Provide the (x, y) coordinate of the cell's center where the given text is located.  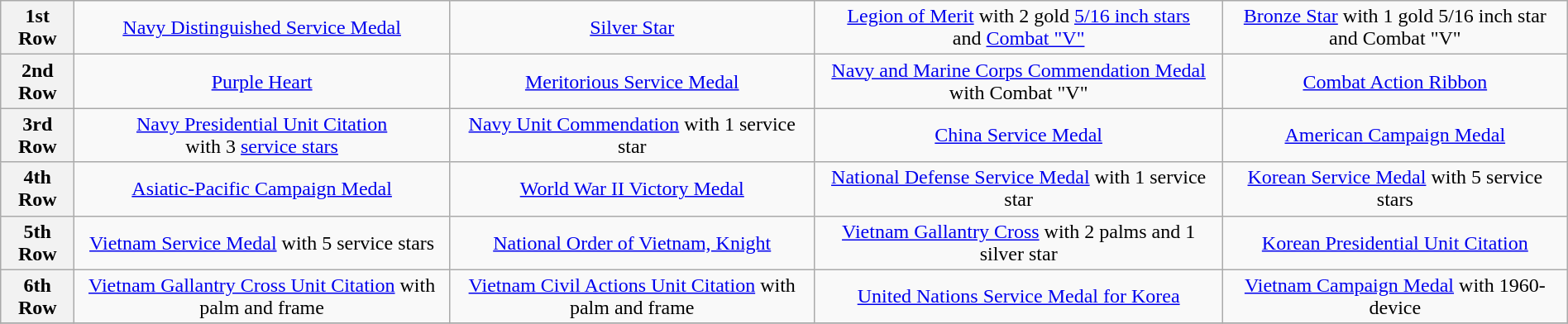
Navy Distinguished Service Medal (262, 28)
National Defense Service Medal with 1 service star (1019, 188)
Vietnam Service Medal with 5 service stars (262, 243)
Bronze Star with 1 gold 5/16 inch star and Combat "V" (1394, 28)
1st Row (38, 28)
Combat Action Ribbon (1394, 81)
Purple Heart (262, 81)
4th Row (38, 188)
Asiatic-Pacific Campaign Medal (262, 188)
United Nations Service Medal for Korea (1019, 296)
Legion of Merit with 2 gold 5/16 inch stars and Combat "V" (1019, 28)
Navy Presidential Unit Citation with 3 service stars (262, 136)
Vietnam Gallantry Cross Unit Citation with palm and frame (262, 296)
Korean Presidential Unit Citation (1394, 243)
Vietnam Civil Actions Unit Citation with palm and frame (632, 296)
Navy Unit Commendation with 1 service star (632, 136)
China Service Medal (1019, 136)
Navy and Marine Corps Commendation Medal with Combat "V" (1019, 81)
Vietnam Campaign Medal with 1960- device (1394, 296)
5th Row (38, 243)
Korean Service Medal with 5 service stars (1394, 188)
World War II Victory Medal (632, 188)
Meritorious Service Medal (632, 81)
Vietnam Gallantry Cross with 2 palms and 1 silver star (1019, 243)
6th Row (38, 296)
National Order of Vietnam, Knight (632, 243)
Silver Star (632, 28)
2nd Row (38, 81)
American Campaign Medal (1394, 136)
3rd Row (38, 136)
